Return the [X, Y] coordinate for the center point of the cell that contains the specified text.  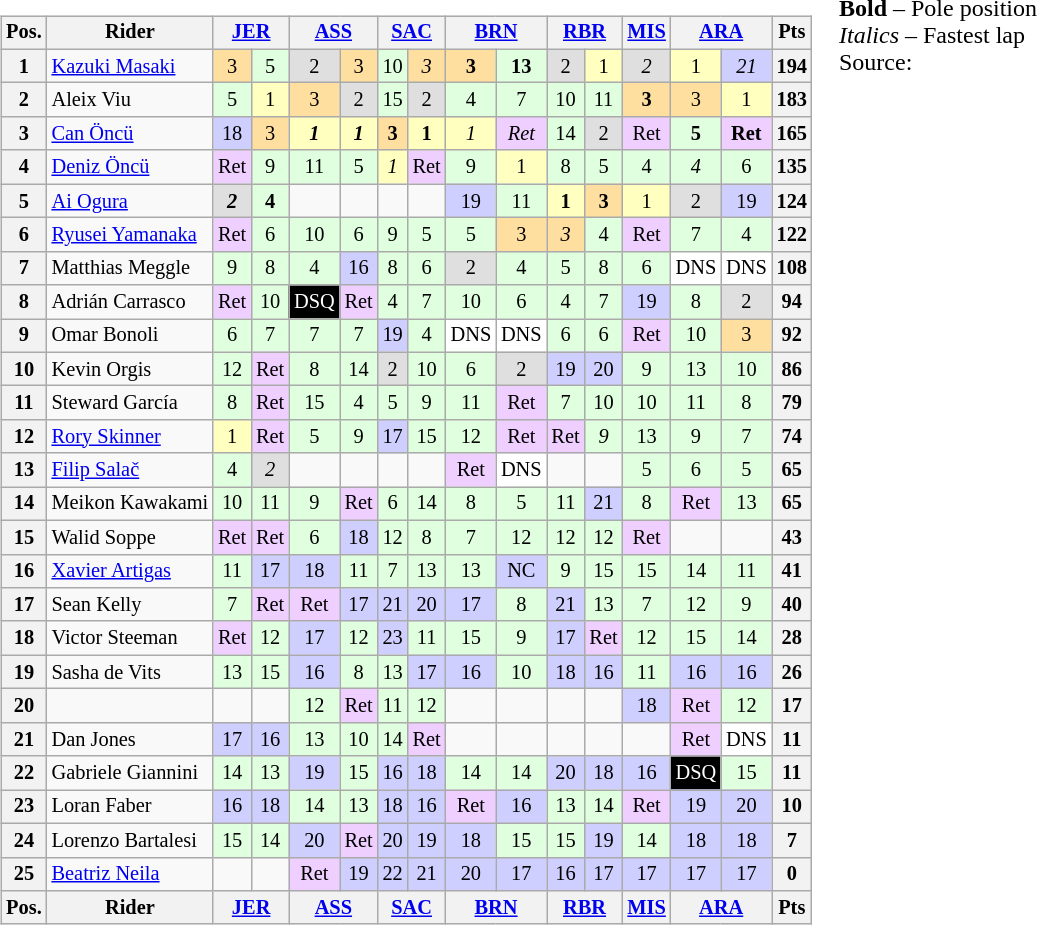
92 [792, 336]
Gabriele Giannini [130, 773]
25 [24, 874]
94 [792, 302]
124 [792, 201]
Sean Kelly [130, 605]
Lorenzo Bartalesi [130, 840]
24 [24, 840]
79 [792, 403]
86 [792, 369]
Adrián Carrasco [130, 302]
40 [792, 605]
122 [792, 235]
Victor Steeman [130, 638]
43 [792, 537]
135 [792, 167]
0 [792, 874]
74 [792, 437]
Rory Skinner [130, 437]
Steward García [130, 403]
Beatriz Neila [130, 874]
Matthias Meggle [130, 268]
Sasha de Vits [130, 672]
Kevin Orgis [130, 369]
Loran Faber [130, 807]
Meikon Kawakami [130, 504]
108 [792, 268]
NC [521, 571]
Kazuki Masaki [130, 66]
26 [792, 672]
Filip Salač [130, 470]
165 [792, 134]
Omar Bonoli [130, 336]
194 [792, 66]
41 [792, 571]
Walid Soppe [130, 537]
Dan Jones [130, 739]
183 [792, 100]
28 [792, 638]
Ryusei Yamanaka [130, 235]
Xavier Artigas [130, 571]
Ai Ogura [130, 201]
Deniz Öncü [130, 167]
Can Öncü [130, 134]
Aleix Viu [130, 100]
